Output the (x, y) coordinate of the center of the cell containing the given text.  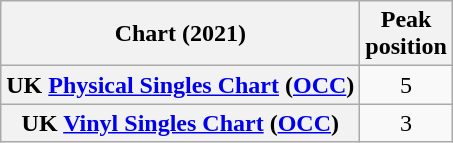
Peakposition (406, 34)
UK Vinyl Singles Chart (OCC) (180, 123)
UK Physical Singles Chart (OCC) (180, 85)
5 (406, 85)
3 (406, 123)
Chart (2021) (180, 34)
